Return the [X, Y] coordinate for the center point of the cell that contains the specified text.  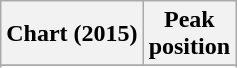
Chart (2015) [72, 34]
Peakposition [189, 34]
